Detect which cell encompasses the target text, then output its [X, Y] center coordinate. 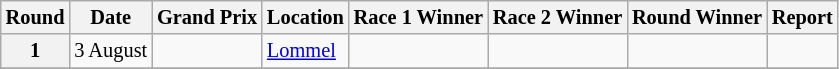
Location [306, 17]
Race 1 Winner [418, 17]
3 August [110, 51]
Report [802, 17]
Date [110, 17]
Lommel [306, 51]
Grand Prix [207, 17]
Race 2 Winner [558, 17]
1 [36, 51]
Round Winner [697, 17]
Round [36, 17]
